Return (X, Y) of the center of cell containing provided text 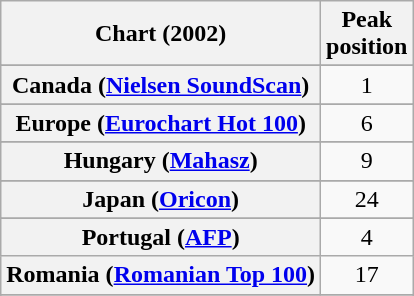
17 (367, 275)
4 (367, 237)
Europe (Eurochart Hot 100) (161, 123)
Portugal (AFP) (161, 237)
Chart (2002) (161, 34)
Japan (Oricon) (161, 199)
Hungary (Mahasz) (161, 161)
9 (367, 161)
24 (367, 199)
Romania (Romanian Top 100) (161, 275)
6 (367, 123)
1 (367, 85)
Canada (Nielsen SoundScan) (161, 85)
Peakposition (367, 34)
